Identify which cell holds the provided text, then report its (x, y) central coordinate. 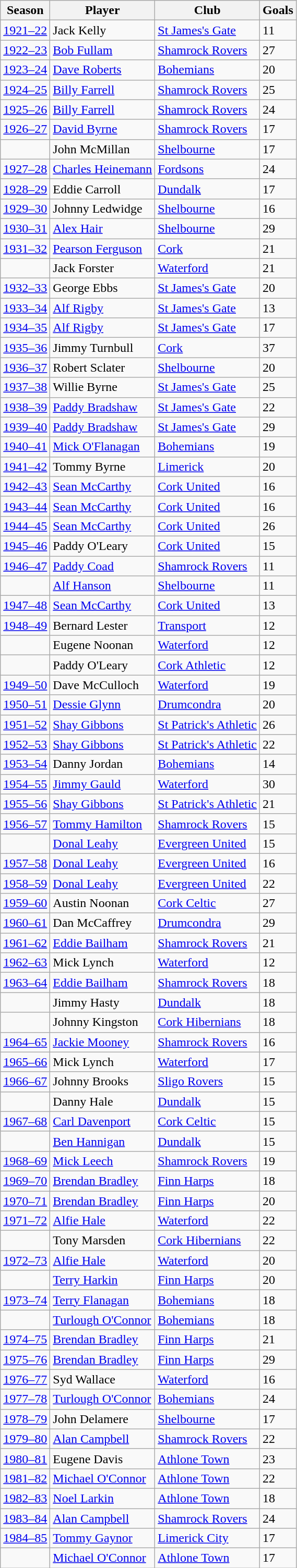
Paddy Coad (102, 566)
1949–50 (25, 685)
Johnny Ledwidge (102, 209)
Johnny Kingston (102, 1022)
1951–52 (25, 725)
Dave McCulloch (102, 685)
Eugene Noonan (102, 645)
1930–31 (25, 228)
Syd Wallace (102, 1379)
Alf Hanson (102, 586)
1971–72 (25, 1221)
Tommy Byrne (102, 467)
1960–61 (25, 923)
1967–68 (25, 1121)
Pearson Ferguson (102, 249)
1934–35 (25, 328)
14 (278, 764)
1973–74 (25, 1300)
Limerick City (208, 1538)
Carl Davenport (102, 1121)
1974–75 (25, 1340)
1964–65 (25, 1042)
1978–79 (25, 1419)
John McMillan (102, 149)
1963–64 (25, 983)
John Delamere (102, 1419)
Dessie Glynn (102, 705)
1957–58 (25, 863)
1979–80 (25, 1439)
Dan McCaffrey (102, 923)
Johnny Brooks (102, 1082)
1921–22 (25, 30)
1954–55 (25, 784)
Jimmy Turnbull (102, 348)
David Byrne (102, 129)
1981–82 (25, 1478)
1939–40 (25, 427)
1980–81 (25, 1459)
Danny Hale (102, 1101)
1961–62 (25, 943)
1942–43 (25, 486)
Mick Leech (102, 1161)
1929–30 (25, 209)
1972–73 (25, 1260)
George Ebbs (102, 288)
1968–69 (25, 1161)
Club (208, 10)
Bob Fullam (102, 50)
Fordsons (208, 169)
Ben Hannigan (102, 1141)
1983–84 (25, 1518)
1944–45 (25, 526)
1925–26 (25, 109)
Jack Kelly (102, 30)
1976–77 (25, 1379)
Dave Roberts (102, 70)
Jimmy Gauld (102, 784)
Eddie Carroll (102, 189)
1923–24 (25, 70)
Bernard Lester (102, 626)
1970–71 (25, 1200)
1953–54 (25, 764)
1937–38 (25, 387)
Willie Byrne (102, 387)
1969–70 (25, 1181)
Player (102, 10)
Tommy Gaynor (102, 1538)
1928–29 (25, 189)
Terry Flanagan (102, 1300)
1945–46 (25, 546)
1975–76 (25, 1359)
Mick O'Flanagan (102, 447)
1931–32 (25, 249)
1935–36 (25, 348)
Limerick (208, 467)
1922–23 (25, 50)
1938–39 (25, 407)
Cork Athletic (208, 665)
Eugene Davis (102, 1459)
1940–41 (25, 447)
Tommy Hamilton (102, 824)
1955–56 (25, 804)
Jackie Mooney (102, 1042)
1932–33 (25, 288)
Danny Jordan (102, 764)
Goals (278, 10)
Jimmy Hasty (102, 1002)
1958–59 (25, 884)
1941–42 (25, 467)
Tony Marsden (102, 1241)
1982–83 (25, 1498)
1947–48 (25, 606)
Sligo Rovers (208, 1082)
Terry Harkin (102, 1280)
1936–37 (25, 367)
1943–44 (25, 506)
23 (278, 1459)
Noel Larkin (102, 1498)
1965–66 (25, 1062)
30 (278, 784)
37 (278, 348)
Jack Forster (102, 268)
1933–34 (25, 308)
Alex Hair (102, 228)
1927–28 (25, 169)
1956–57 (25, 824)
1966–67 (25, 1082)
Charles Heinemann (102, 169)
Austin Noonan (102, 903)
1926–27 (25, 129)
1948–49 (25, 626)
Robert Sclater (102, 367)
1952–53 (25, 744)
1977–78 (25, 1399)
Transport (208, 626)
Season (25, 10)
1950–51 (25, 705)
1924–25 (25, 90)
1959–60 (25, 903)
1946–47 (25, 566)
1962–63 (25, 963)
1984–85 (25, 1538)
